Identify which cell holds the provided text, then report its (X, Y) central coordinate. 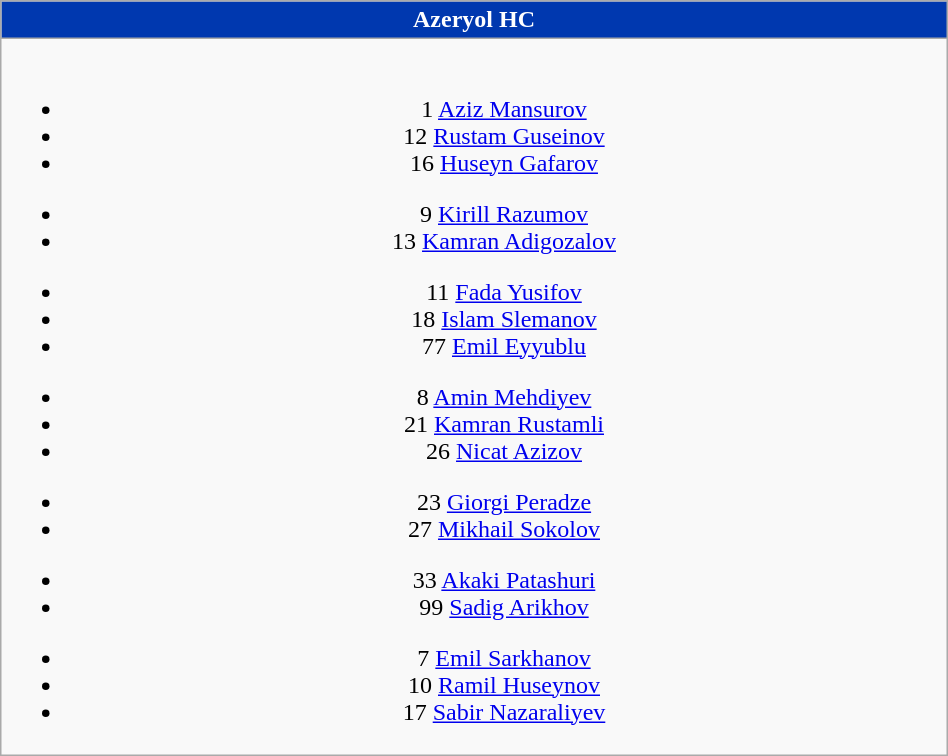
Azeryol HC (474, 20)
